Find where the given text appears and provide that cell's center as [X, Y] coordinate. 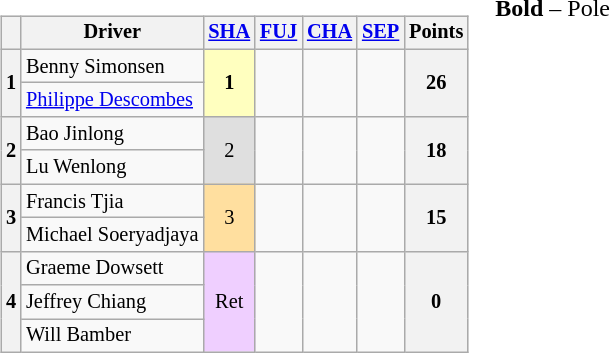
Ret [229, 302]
SEP [380, 33]
18 [436, 150]
CHA [330, 33]
Philippe Descombes [112, 100]
Driver [112, 33]
15 [436, 218]
Points [436, 33]
Bao Jinlong [112, 134]
Michael Soeryadjaya [112, 235]
SHA [229, 33]
FUJ [278, 33]
4 [11, 302]
Jeffrey Chiang [112, 302]
Lu Wenlong [112, 167]
26 [436, 82]
Graeme Dowsett [112, 268]
Benny Simonsen [112, 66]
Francis Tjia [112, 201]
Will Bamber [112, 336]
0 [436, 302]
